Provide the [x, y] coordinate of the cell's center where the given text is located.  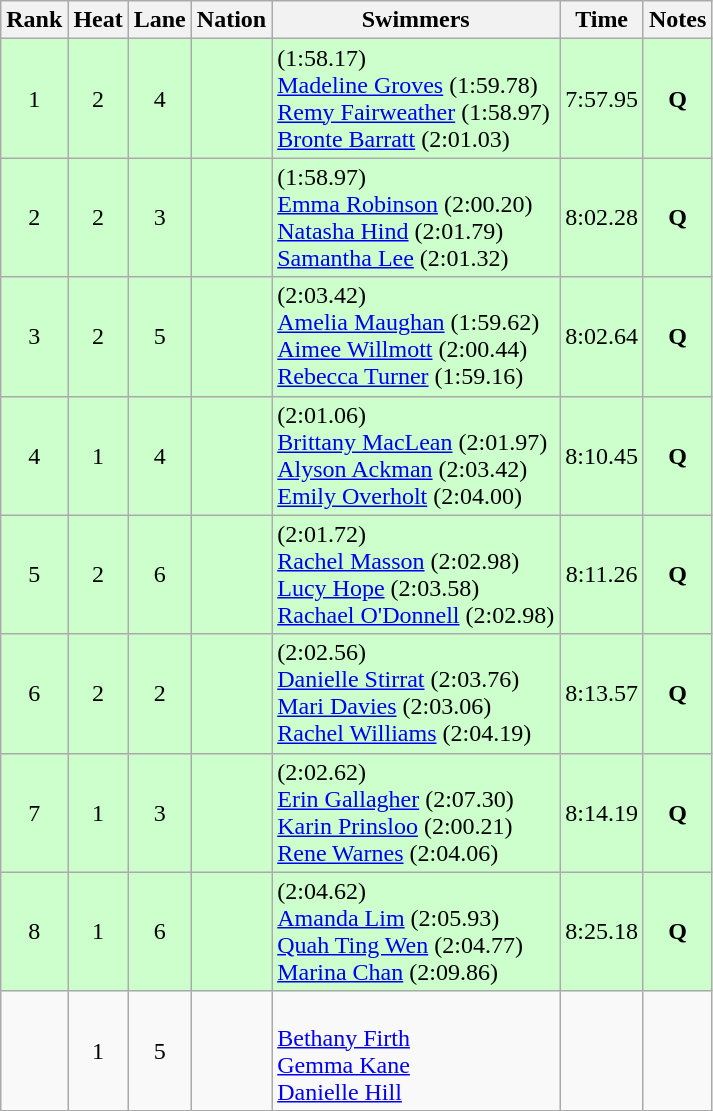
(2:02.56)Danielle Stirrat (2:03.76)Mari Davies (2:03.06)Rachel Williams (2:04.19) [416, 694]
8:10.45 [602, 456]
(2:04.62)Amanda Lim (2:05.93)Quah Ting Wen (2:04.77)Marina Chan (2:09.86) [416, 932]
Heat [98, 20]
Nation [231, 20]
(2:02.62)Erin Gallagher (2:07.30)Karin Prinsloo (2:00.21)Rene Warnes (2:04.06) [416, 812]
Lane [160, 20]
Time [602, 20]
8:02.28 [602, 218]
Rank [34, 20]
8:14.19 [602, 812]
Bethany FirthGemma KaneDanielle Hill [416, 1050]
Swimmers [416, 20]
8 [34, 932]
Notes [677, 20]
(2:01.72)Rachel Masson (2:02.98)Lucy Hope (2:03.58)Rachael O'Donnell (2:02.98) [416, 574]
(2:03.42)Amelia Maughan (1:59.62)Aimee Willmott (2:00.44)Rebecca Turner (1:59.16) [416, 336]
8:13.57 [602, 694]
(1:58.17)Madeline Groves (1:59.78)Remy Fairweather (1:58.97)Bronte Barratt (2:01.03) [416, 98]
8:11.26 [602, 574]
7:57.95 [602, 98]
8:02.64 [602, 336]
8:25.18 [602, 932]
(2:01.06)Brittany MacLean (2:01.97)Alyson Ackman (2:03.42)Emily Overholt (2:04.00) [416, 456]
7 [34, 812]
(1:58.97)Emma Robinson (2:00.20)Natasha Hind (2:01.79)Samantha Lee (2:01.32) [416, 218]
